Identify which cell holds the provided text, then report its [X, Y] central coordinate. 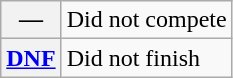
DNF [31, 58]
— [31, 20]
Did not finish [146, 58]
Did not compete [146, 20]
